Return [X, Y] of the center of cell containing provided text 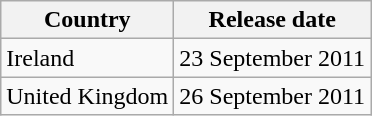
Country [88, 20]
Release date [272, 20]
Ireland [88, 58]
23 September 2011 [272, 58]
26 September 2011 [272, 96]
United Kingdom [88, 96]
